From the cell containing the given text, extract its center point as (X, Y) coordinate. 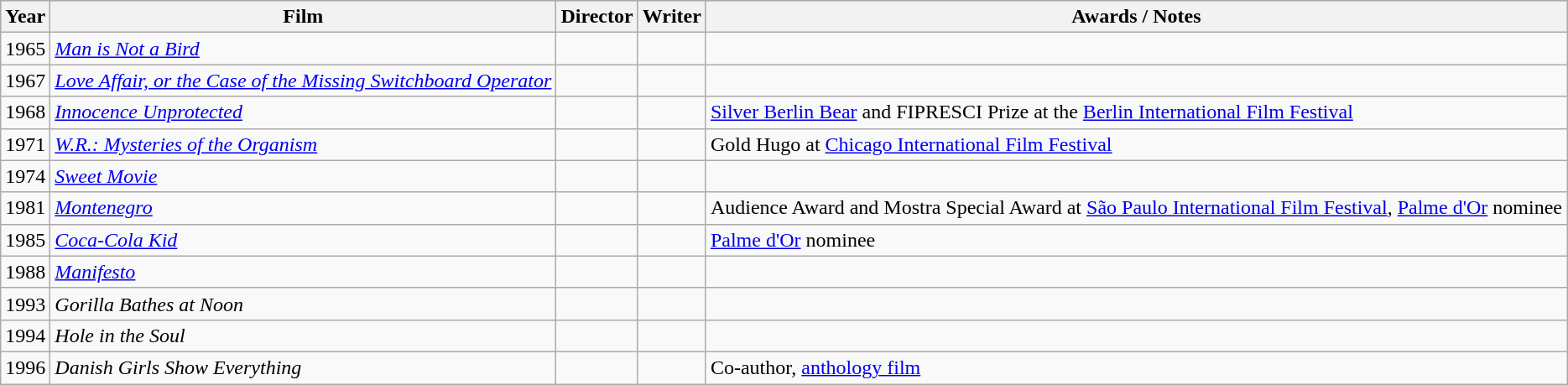
1968 (25, 112)
Hole in the Soul (304, 336)
Writer (671, 17)
Man is Not a Bird (304, 49)
W.R.: Mysteries of the Organism (304, 144)
1965 (25, 49)
Love Affair, or the Case of the Missing Switchboard Operator (304, 81)
Film (304, 17)
1971 (25, 144)
1974 (25, 176)
Audience Award and Mostra Special Award at São Paulo International Film Festival, Palme d'Or nominee (1136, 208)
Year (25, 17)
1996 (25, 367)
Sweet Movie (304, 176)
Silver Berlin Bear and FIPRESCI Prize at the Berlin International Film Festival (1136, 112)
Director (597, 17)
1967 (25, 81)
Innocence Unprotected (304, 112)
Danish Girls Show Everything (304, 367)
1994 (25, 336)
Awards / Notes (1136, 17)
Gold Hugo at Chicago International Film Festival (1136, 144)
Coca-Cola Kid (304, 240)
Montenegro (304, 208)
1993 (25, 304)
1981 (25, 208)
Manifesto (304, 272)
1988 (25, 272)
1985 (25, 240)
Palme d'Or nominee (1136, 240)
Gorilla Bathes at Noon (304, 304)
Co-author, anthology film (1136, 367)
